For the text-containing cell, return its midpoint in [x, y] coordinate format. 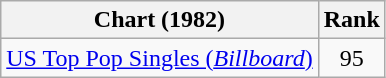
Chart (1982) [160, 20]
Rank [352, 20]
95 [352, 58]
US Top Pop Singles (Billboard) [160, 58]
